Search for the cell housing the specified text and yield its [x, y] center coordinate. 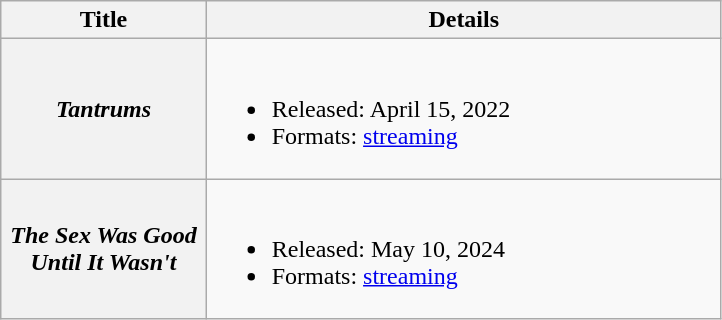
The Sex Was Good Until It Wasn't [104, 249]
Title [104, 20]
Tantrums [104, 109]
Details [464, 20]
Released: May 10, 2024Formats: streaming [464, 249]
Released: April 15, 2022Formats: streaming [464, 109]
